Capture the cell that displays the provided text and extract its [x, y] central coordinate. 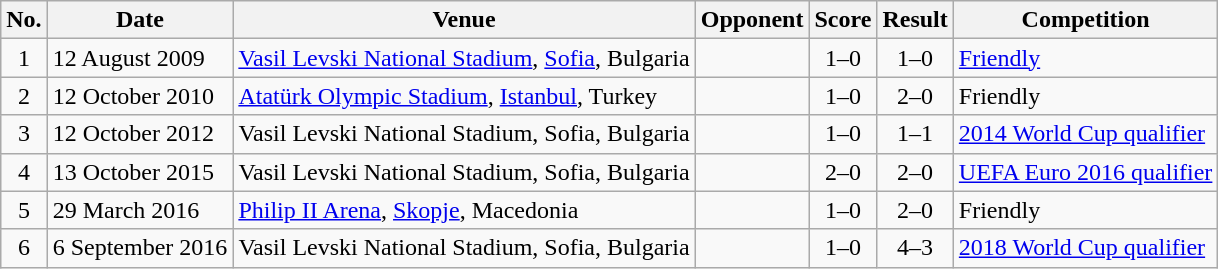
2014 World Cup qualifier [1086, 134]
12 October 2010 [140, 96]
No. [24, 20]
4–3 [915, 248]
1–1 [915, 134]
Philip II Arena, Skopje, Macedonia [464, 210]
Venue [464, 20]
Score [843, 20]
Opponent [752, 20]
Competition [1086, 20]
1 [24, 58]
13 October 2015 [140, 172]
Result [915, 20]
UEFA Euro 2016 qualifier [1086, 172]
2018 World Cup qualifier [1086, 248]
6 September 2016 [140, 248]
3 [24, 134]
Date [140, 20]
Atatürk Olympic Stadium, Istanbul, Turkey [464, 96]
29 March 2016 [140, 210]
12 August 2009 [140, 58]
4 [24, 172]
6 [24, 248]
5 [24, 210]
12 October 2012 [140, 134]
2 [24, 96]
